Capture the cell that displays the provided text and extract its [X, Y] central coordinate. 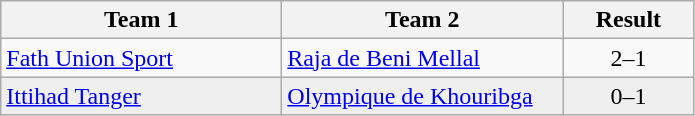
2–1 [628, 58]
Result [628, 20]
Fath Union Sport [142, 58]
Team 2 [422, 20]
Raja de Beni Mellal [422, 58]
0–1 [628, 96]
Ittihad Tanger [142, 96]
Team 1 [142, 20]
Olympique de Khouribga [422, 96]
